From the cell containing the given text, extract its center point as (x, y) coordinate. 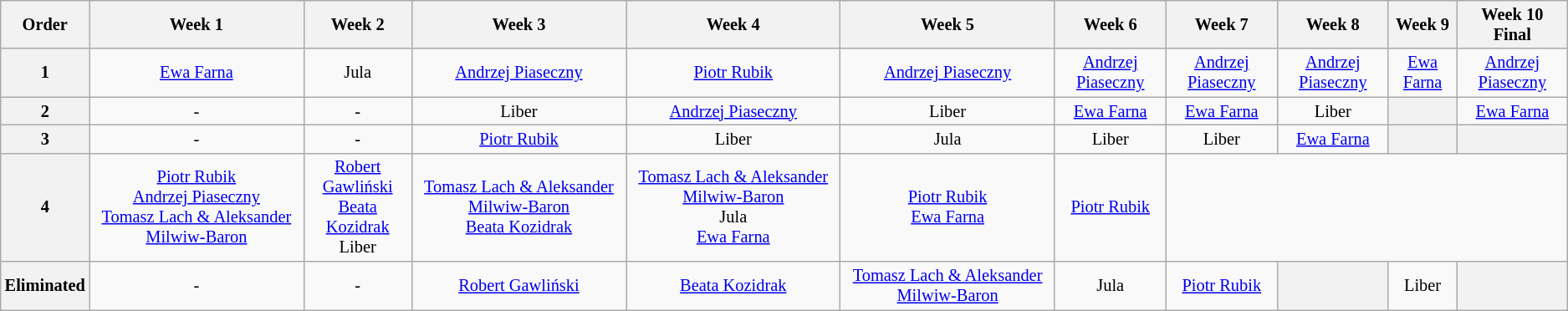
Week 9 (1422, 24)
Eliminated (45, 286)
Piotr RubikAndrzej PiasecznyTomasz Lach & Aleksander Milwiw-Baron (197, 207)
Order (45, 24)
Week 3 (518, 24)
Robert GawlińskiBeata KozidrakLiber (358, 207)
Week 6 (1111, 24)
Week 1 (197, 24)
Week 7 (1221, 24)
Beata Kozidrak (733, 286)
Week 5 (947, 24)
Robert Gawliński (518, 286)
4 (45, 207)
Tomasz Lach & Aleksander Milwiw-BaronBeata Kozidrak (518, 207)
Tomasz Lach & Aleksander Milwiw-BaronJulaEwa Farna (733, 207)
1 (45, 73)
3 (45, 139)
Tomasz Lach & Aleksander Milwiw-Baron (947, 286)
Week 2 (358, 24)
Week 8 (1333, 24)
2 (45, 111)
Week 4 (733, 24)
Piotr RubikEwa Farna (947, 207)
Week 10Final (1512, 24)
